From the cell containing the given text, extract its center point as (X, Y) coordinate. 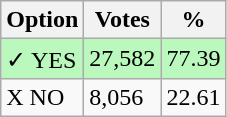
22.61 (194, 97)
Votes (122, 20)
77.39 (194, 59)
✓ YES (42, 59)
8,056 (122, 97)
27,582 (122, 59)
Option (42, 20)
% (194, 20)
X NO (42, 97)
